Identify which cell holds the provided text, then report its [X, Y] central coordinate. 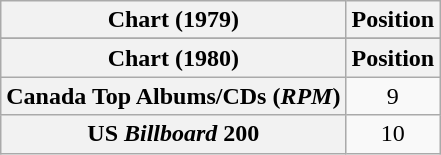
10 [393, 134]
Chart (1980) [174, 58]
9 [393, 96]
Chart (1979) [174, 20]
Canada Top Albums/CDs (RPM) [174, 96]
US Billboard 200 [174, 134]
